Scan for the cell matching the given text and deliver its (X, Y) coordinate at center. 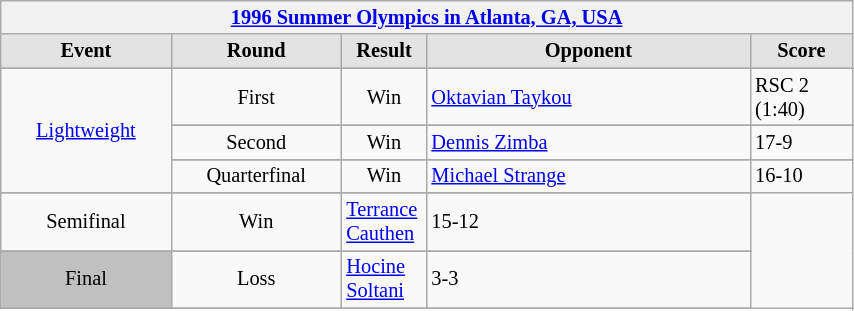
Opponent (589, 51)
3-3 (589, 279)
Michael Strange (589, 176)
Round (256, 51)
Final (86, 279)
15-12 (589, 222)
Event (86, 51)
Dennis Zimba (589, 142)
1996 Summer Olympics in Atlanta, GA, USA (427, 17)
Loss (256, 279)
First (256, 97)
Result (384, 51)
Quarterfinal (256, 176)
RSC 2 (1:40) (801, 97)
17-9 (801, 142)
16-10 (801, 176)
Oktavian Taykou (589, 97)
Lightweight (86, 130)
Second (256, 142)
Hocine Soltani (384, 279)
Semifinal (86, 222)
Score (801, 51)
Terrance Cauthen (384, 222)
